Scan for the cell matching the given text and deliver its [X, Y] coordinate at center. 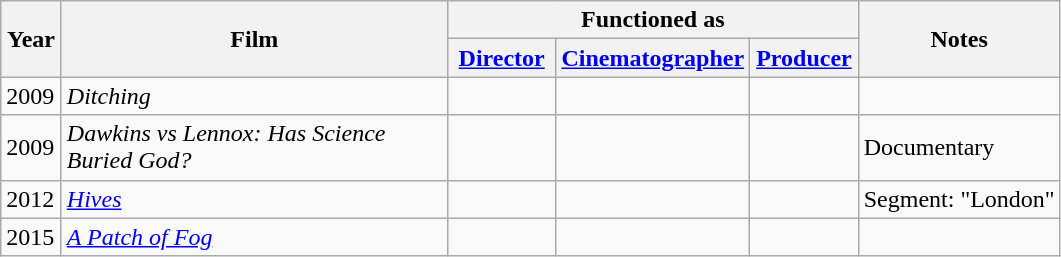
Film [254, 39]
Ditching [254, 96]
2015 [32, 237]
Year [32, 39]
Producer [804, 58]
Functioned as [652, 20]
2012 [32, 199]
Dawkins vs Lennox: Has Science Buried God? [254, 148]
Segment: "London" [959, 199]
Cinematographer [653, 58]
Hives [254, 199]
A Patch of Fog [254, 237]
Documentary [959, 148]
Notes [959, 39]
Director [502, 58]
